Return [X, Y] of the center of cell containing provided text 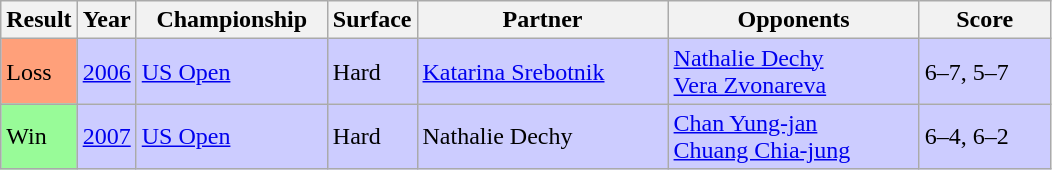
Championship [232, 20]
Nathalie Dechy [542, 136]
Nathalie Dechy Vera Zvonareva [794, 72]
2007 [106, 136]
Loss [39, 72]
Surface [372, 20]
2006 [106, 72]
Score [984, 20]
Opponents [794, 20]
Partner [542, 20]
6–4, 6–2 [984, 136]
Win [39, 136]
6–7, 5–7 [984, 72]
Result [39, 20]
Year [106, 20]
Chan Yung-jan Chuang Chia-jung [794, 136]
Katarina Srebotnik [542, 72]
